For the text-containing cell, return its midpoint in (x, y) coordinate format. 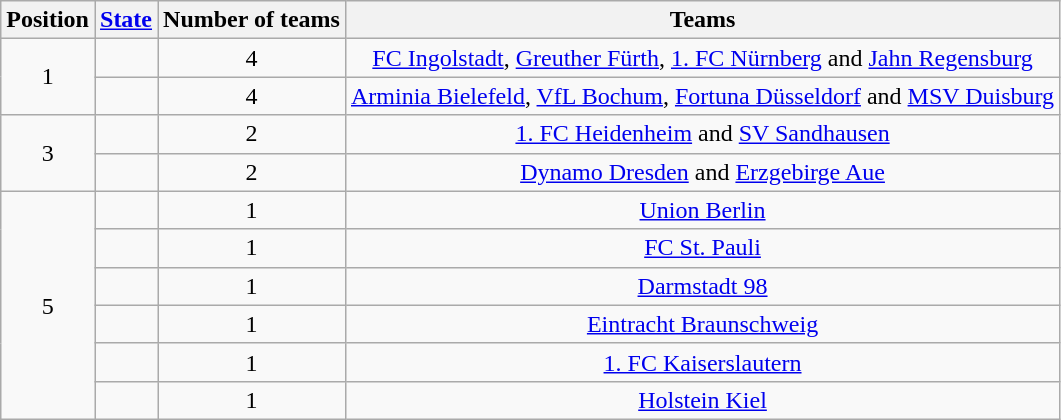
State (126, 20)
3 (48, 153)
FC Ingolstadt, Greuther Fürth, 1. FC Nürnberg and Jahn Regensburg (702, 58)
Teams (702, 20)
Union Berlin (702, 210)
Eintracht Braunschweig (702, 324)
Dynamo Dresden and Erzgebirge Aue (702, 172)
1. FC Heidenheim and SV Sandhausen (702, 134)
Position (48, 20)
Arminia Bielefeld, VfL Bochum, Fortuna Düsseldorf and MSV Duisburg (702, 96)
FC St. Pauli (702, 248)
Number of teams (252, 20)
5 (48, 305)
Darmstadt 98 (702, 286)
Holstein Kiel (702, 400)
1. FC Kaiserslautern (702, 362)
